Pinpoint the cell where the given text exists, returning its [x, y] midpoint coordinate. 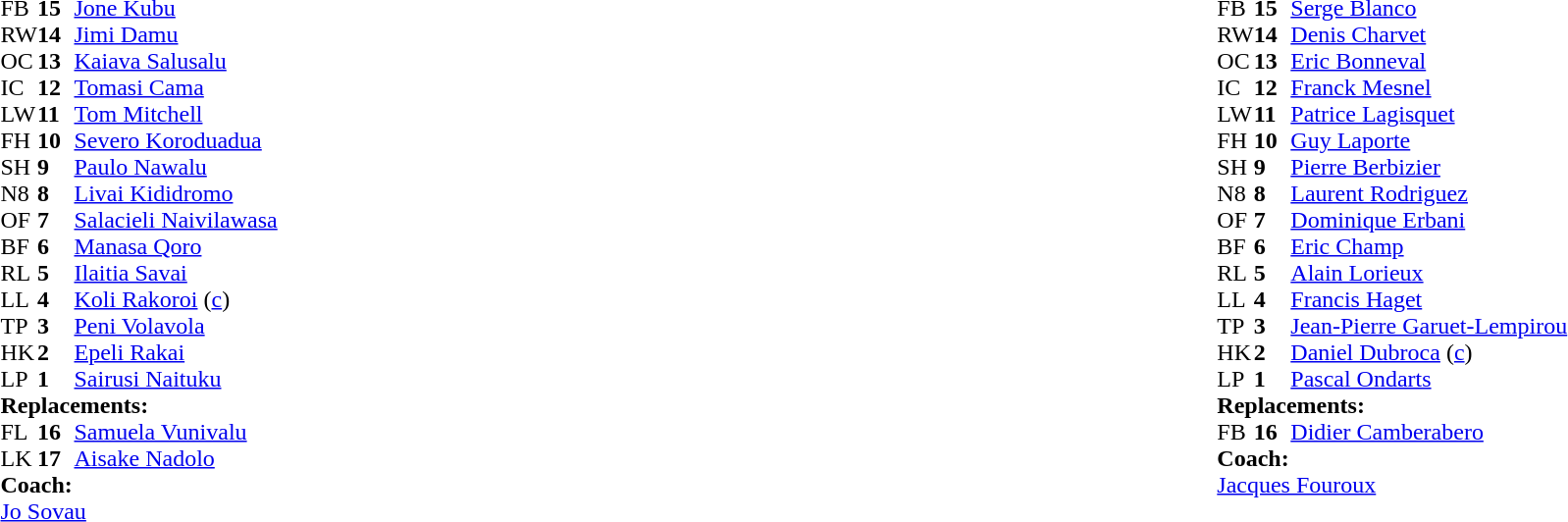
Samuela Vunivalu [177, 432]
Jacques Fouroux [1391, 485]
17 [56, 459]
Tomasi Cama [177, 88]
Eric Bonneval [1429, 61]
Alain Lorieux [1429, 273]
Jimi Damu [177, 35]
Kaiava Salusalu [177, 61]
Sairusi Naituku [177, 379]
Denis Charvet [1429, 35]
FB [1235, 432]
Guy Laporte [1429, 141]
Pascal Ondarts [1429, 379]
Koli Rakoroi (c) [177, 300]
Daniel Dubroca (c) [1429, 353]
Laurent Rodriguez [1429, 194]
Tom Mitchell [177, 114]
Ilaitia Savai [177, 273]
Salacieli Naivilawasa [177, 220]
Paulo Nawalu [177, 167]
Severo Koroduadua [177, 141]
Pierre Berbizier [1429, 167]
Peni Volavola [177, 326]
Manasa Qoro [177, 247]
Aisake Nadolo [177, 459]
Didier Camberabero [1429, 432]
LK [19, 459]
Dominique Erbani [1429, 220]
Patrice Lagisquet [1429, 114]
Jean-Pierre Garuet-Lempirou [1429, 326]
FL [19, 432]
Francis Haget [1429, 300]
Franck Mesnel [1429, 88]
Epeli Rakai [177, 353]
Eric Champ [1429, 247]
Livai Kididromo [177, 194]
